Locate the cell with the specified text and output its (x, y) center coordinate. 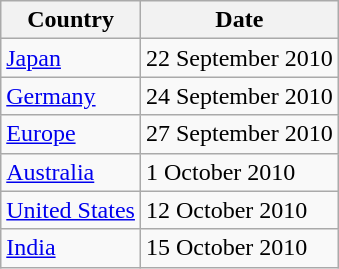
Country (71, 20)
Europe (71, 134)
27 September 2010 (239, 134)
United States (71, 210)
22 September 2010 (239, 58)
24 September 2010 (239, 96)
Japan (71, 58)
Date (239, 20)
Australia (71, 172)
Germany (71, 96)
India (71, 248)
12 October 2010 (239, 210)
15 October 2010 (239, 248)
1 October 2010 (239, 172)
